Return the [X, Y] coordinate for the center point of the cell that contains the specified text.  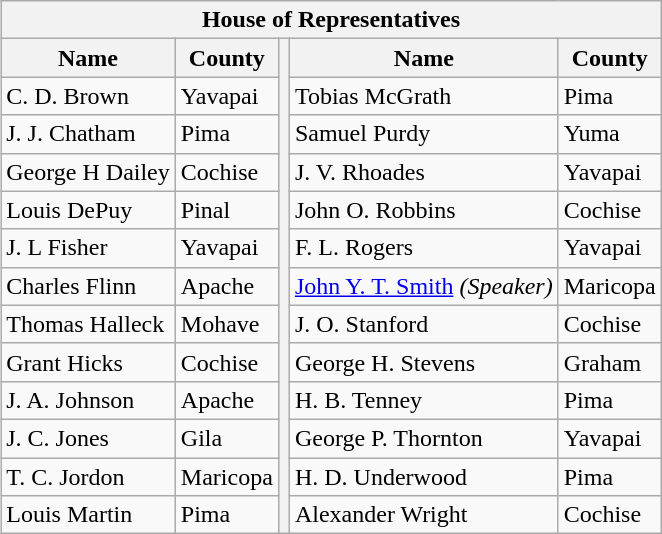
Charles Flinn [88, 286]
Samuel Purdy [424, 134]
Thomas Halleck [88, 324]
Graham [610, 362]
Louis DePuy [88, 210]
J. L Fisher [88, 248]
Pinal [226, 210]
George H. Stevens [424, 362]
C. D. Brown [88, 96]
Mohave [226, 324]
J. J. Chatham [88, 134]
F. L. Rogers [424, 248]
J. A. Johnson [88, 400]
George H Dailey [88, 172]
Grant Hicks [88, 362]
Gila [226, 438]
George P. Thornton [424, 438]
Alexander Wright [424, 515]
T. C. Jordon [88, 477]
Louis Martin [88, 515]
J. O. Stanford [424, 324]
John Y. T. Smith (Speaker) [424, 286]
J. V. Rhoades [424, 172]
H. B. Tenney [424, 400]
Tobias McGrath [424, 96]
J. C. Jones [88, 438]
House of Representatives [332, 20]
H. D. Underwood [424, 477]
John O. Robbins [424, 210]
Yuma [610, 134]
